Pinpoint the cell where the given text exists, returning its [x, y] midpoint coordinate. 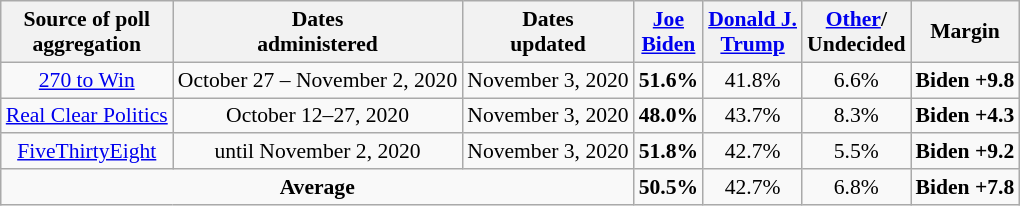
Biden +9.2 [966, 152]
Dates administered [318, 32]
Dates updated [548, 32]
Margin [966, 32]
51.6% [668, 80]
until November 2, 2020 [318, 152]
50.5% [668, 187]
48.0% [668, 116]
6.6% [856, 80]
Biden +4.3 [966, 116]
FiveThirtyEight [87, 152]
51.8% [668, 152]
Source of pollaggregation [87, 32]
43.7% [752, 116]
October 27 – November 2, 2020 [318, 80]
41.8% [752, 80]
Biden +9.8 [966, 80]
8.3% [856, 116]
JoeBiden [668, 32]
Donald J.Trump [752, 32]
October 12–27, 2020 [318, 116]
Biden +7.8 [966, 187]
5.5% [856, 152]
Real Clear Politics [87, 116]
270 to Win [87, 80]
Average [318, 187]
6.8% [856, 187]
Other/Undecided [856, 32]
